Search for the cell housing the specified text and yield its (x, y) center coordinate. 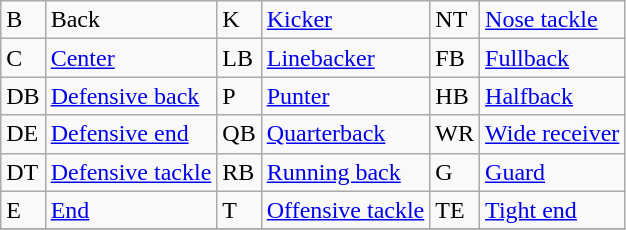
Halfback (552, 96)
E (23, 210)
Offensive tackle (346, 210)
Back (131, 20)
Running back (346, 172)
T (239, 210)
Defensive back (131, 96)
NT (455, 20)
Kicker (346, 20)
DB (23, 96)
HB (455, 96)
B (23, 20)
DE (23, 134)
Fullback (552, 58)
Quarterback (346, 134)
G (455, 172)
Punter (346, 96)
DT (23, 172)
Linebacker (346, 58)
LB (239, 58)
TE (455, 210)
Tight end (552, 210)
P (239, 96)
Guard (552, 172)
Nose tackle (552, 20)
Defensive end (131, 134)
Defensive tackle (131, 172)
FB (455, 58)
C (23, 58)
WR (455, 134)
RB (239, 172)
QB (239, 134)
K (239, 20)
Center (131, 58)
Wide receiver (552, 134)
End (131, 210)
